Return the [X, Y] coordinate for the center point of the cell that contains the specified text.  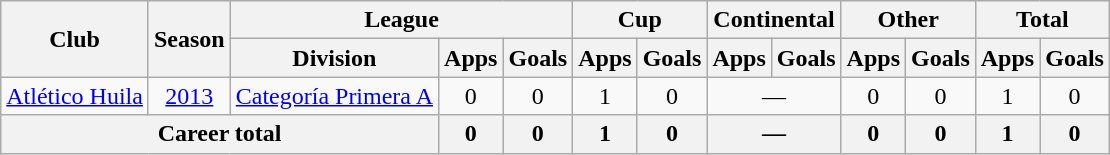
Career total [220, 134]
Division [334, 58]
Continental [774, 20]
Atlético Huila [75, 96]
2013 [189, 96]
Total [1042, 20]
Cup [640, 20]
Season [189, 39]
League [402, 20]
Categoría Primera A [334, 96]
Club [75, 39]
Other [908, 20]
